Determine the (X, Y) coordinate at the center of the cell enclosing the given text.  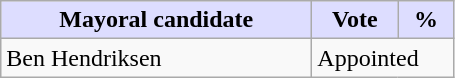
Ben Hendriksen (156, 58)
% (426, 20)
Vote (355, 20)
Appointed (383, 58)
Mayoral candidate (156, 20)
